From the cell containing the given text, extract its center point as (x, y) coordinate. 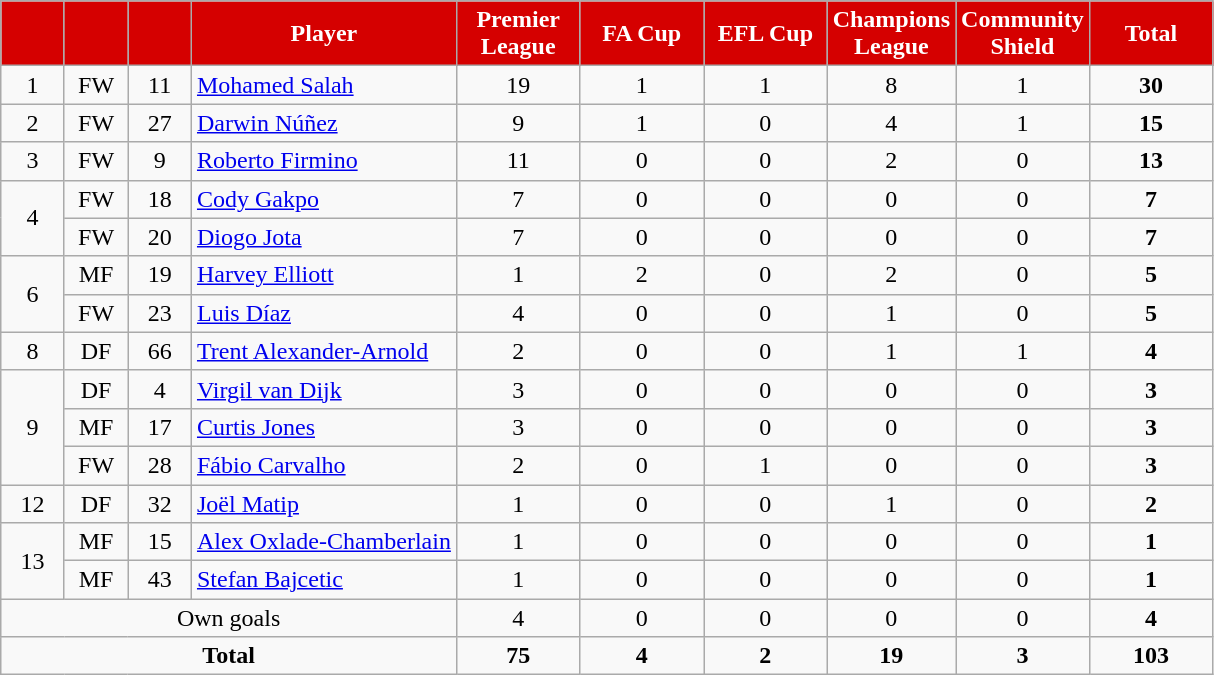
Roberto Firmino (324, 161)
Curtis Jones (324, 427)
17 (160, 427)
Community Shield (1023, 34)
27 (160, 123)
Darwin Núñez (324, 123)
Joël Matip (324, 503)
43 (160, 580)
Trent Alexander-Arnold (324, 351)
12 (33, 503)
Player (324, 34)
18 (160, 199)
66 (160, 351)
EFL Cup (766, 34)
Premier League (518, 34)
Champions League (891, 34)
20 (160, 237)
Mohamed Salah (324, 85)
Stefan Bajcetic (324, 580)
Fábio Carvalho (324, 465)
Virgil van Dijk (324, 389)
Diogo Jota (324, 237)
30 (1151, 85)
Luis Díaz (324, 313)
Cody Gakpo (324, 199)
75 (518, 656)
Own goals (229, 618)
Harvey Elliott (324, 275)
FA Cup (642, 34)
28 (160, 465)
6 (33, 294)
32 (160, 503)
103 (1151, 656)
Alex Oxlade-Chamberlain (324, 542)
23 (160, 313)
